From the cell containing the given text, extract its center point as (X, Y) coordinate. 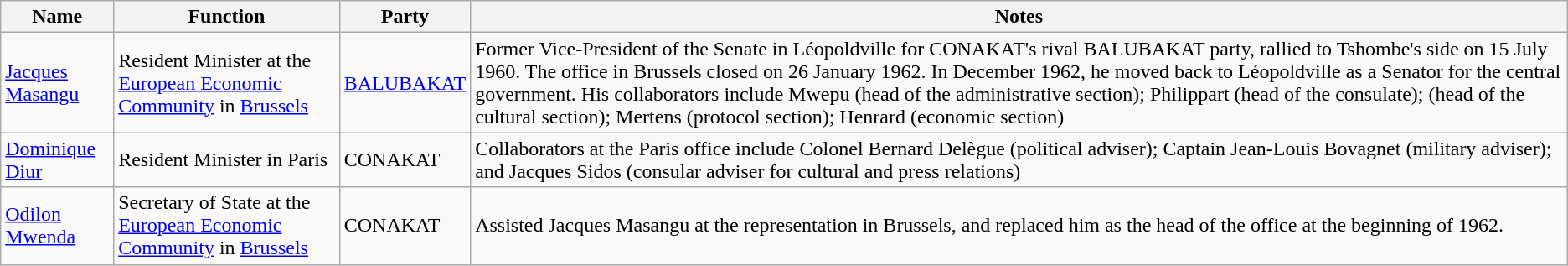
Resident Minister in Paris (227, 159)
BALUBAKAT (405, 82)
Notes (1019, 17)
Jacques Masangu (57, 82)
Dominique Diur (57, 159)
Secretary of State at the European Economic Community in Brussels (227, 226)
Assisted Jacques Masangu at the representation in Brussels, and replaced him as the head of the office at the beginning of 1962. (1019, 226)
Resident Minister at the European Economic Community in Brussels (227, 82)
Name (57, 17)
Odilon Mwenda (57, 226)
Function (227, 17)
Party (405, 17)
